Scan for the cell matching the given text and deliver its (x, y) coordinate at center. 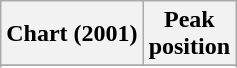
Chart (2001) (72, 34)
Peakposition (189, 34)
